For the text-containing cell, return its midpoint in (X, Y) coordinate format. 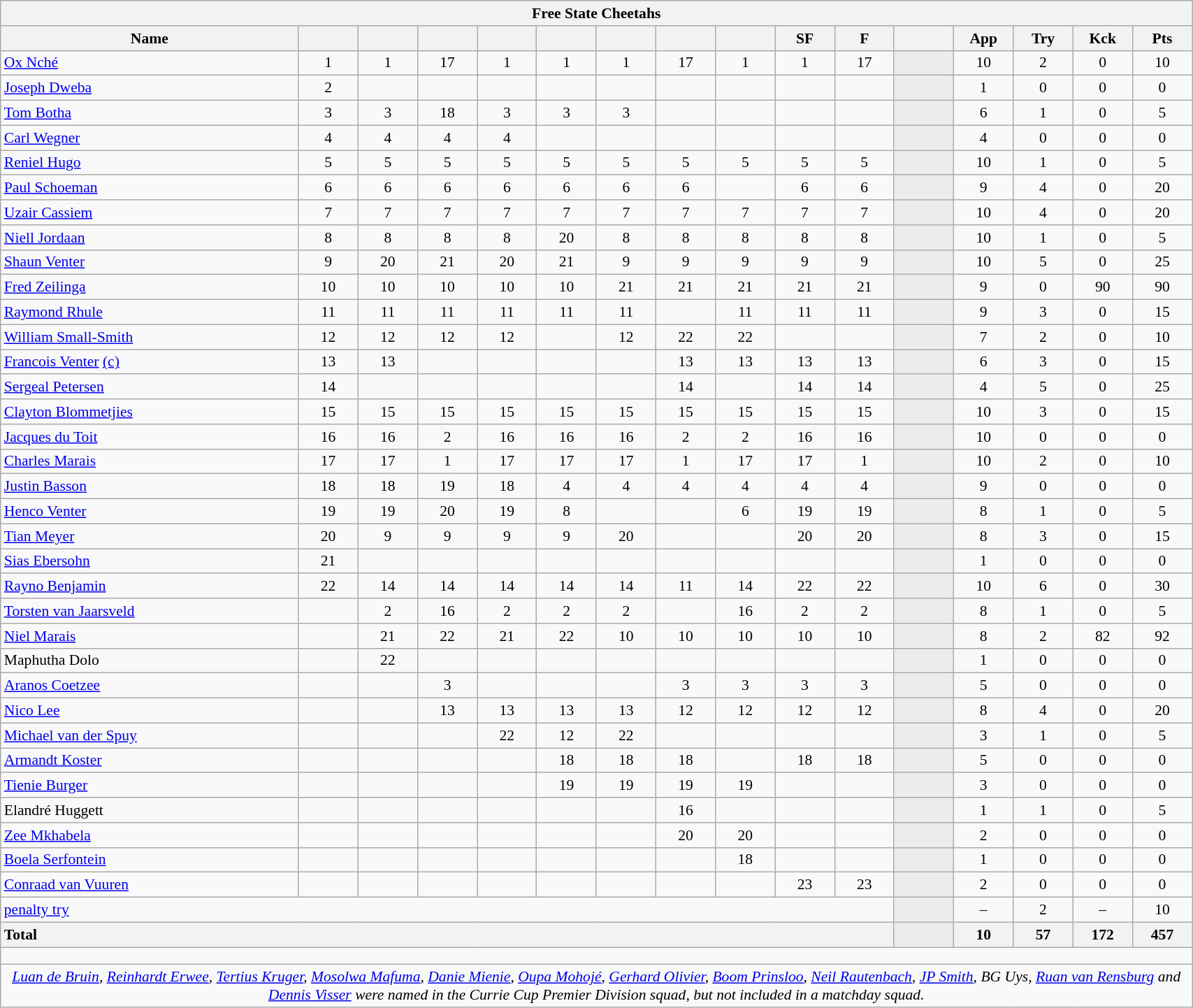
Niell Jordaan (150, 238)
Uzair Cassiem (150, 213)
Kck (1103, 38)
Elandré Huggett (150, 810)
Tienie Burger (150, 786)
92 (1162, 636)
Free State Cheetahs (597, 13)
William Small-Smith (150, 337)
Armandt Koster (150, 761)
Zee Mkhabela (150, 835)
Justin Basson (150, 487)
F (864, 38)
App (984, 38)
Nico Lee (150, 711)
30 (1162, 586)
Ox Nché (150, 63)
Shaun Venter (150, 262)
Boela Serfontein (150, 860)
Charles Marais (150, 461)
Henco Venter (150, 512)
SF (805, 38)
82 (1103, 636)
Reniel Hugo (150, 163)
Joseph Dweba (150, 88)
Francois Venter (c) (150, 362)
Paul Schoeman (150, 188)
Raymond Rhule (150, 312)
Rayno Benjamin (150, 586)
Conraad van Vuuren (150, 885)
Clayton Blommetjies (150, 412)
Tom Botha (150, 113)
Michael van der Spuy (150, 735)
172 (1103, 935)
Niel Marais (150, 636)
Jacques du Toit (150, 437)
Torsten van Jaarsveld (150, 611)
Carl Wegner (150, 138)
Try (1043, 38)
Sias Ebersohn (150, 561)
Fred Zeilinga (150, 287)
Total (447, 935)
Tian Meyer (150, 536)
Sergeal Petersen (150, 387)
57 (1043, 935)
Name (150, 38)
Aranos Coetzee (150, 686)
457 (1162, 935)
penalty try (447, 910)
Pts (1162, 38)
Maphutha Dolo (150, 661)
